From the cell containing the given text, extract its center point as [X, Y] coordinate. 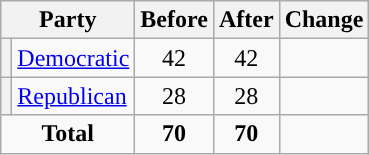
Total [68, 134]
Party [68, 20]
Change [324, 20]
Before [174, 20]
Democratic [74, 58]
After [246, 20]
Republican [74, 96]
